Capture the cell that displays the provided text and extract its (x, y) central coordinate. 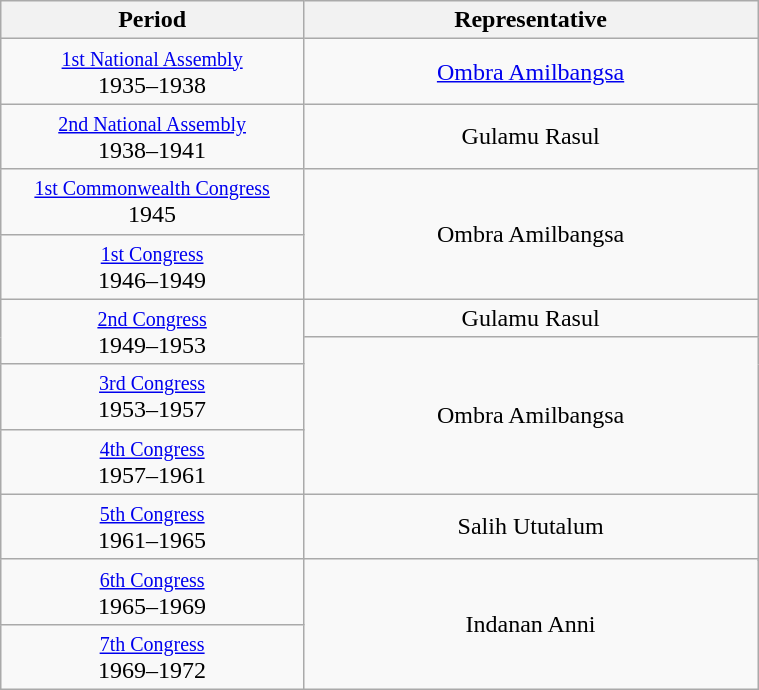
5th Congress1961–1965 (152, 526)
3rd Congress1953–1957 (152, 396)
1st Congress1946–1949 (152, 266)
2nd Congress1949–1953 (152, 332)
1st Commonwealth Congress1945 (152, 202)
Period (152, 20)
Indanan Anni (530, 624)
2nd National Assembly1938–1941 (152, 136)
6th Congress1965–1969 (152, 592)
Representative (530, 20)
1st National Assembly1935–1938 (152, 72)
Salih Ututalum (530, 526)
4th Congress1957–1961 (152, 462)
7th Congress1969–1972 (152, 656)
